Provide the [x, y] coordinate of the cell's center where the given text is located.  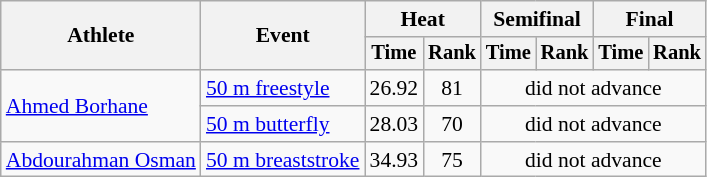
Ahmed Borhane [101, 106]
28.03 [394, 124]
26.92 [394, 88]
Event [283, 36]
Athlete [101, 36]
50 m butterfly [283, 124]
Semifinal [537, 19]
50 m freestyle [283, 88]
70 [452, 124]
Final [649, 19]
81 [452, 88]
Heat [423, 19]
